Extract the (x, y) coordinate from the center of the cell holding the provided text.  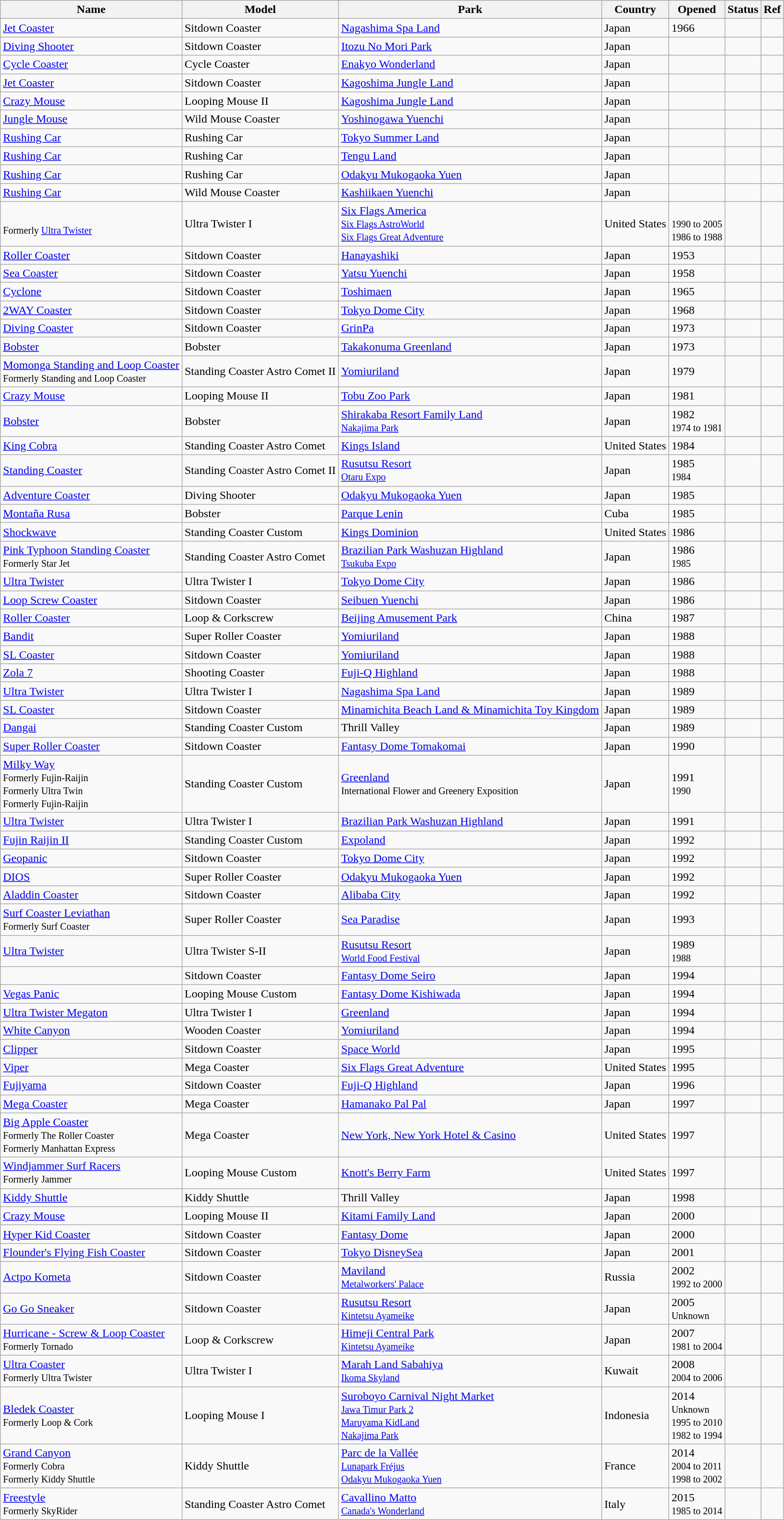
Kings Island (470, 446)
Rusutsu ResortOtaru Expo (470, 470)
Tokyo DisneySea (470, 1252)
China (635, 618)
Fantasy Dome Seiro (470, 976)
19911990 (697, 784)
Indonesia (635, 1415)
Six Flags Great Adventure (470, 1067)
Loop Screw Coaster (91, 599)
2014Unknown1995 to 20101982 to 1994 (697, 1415)
1965 (697, 292)
Wooden Coaster (260, 1031)
Parque Lenin (470, 513)
Diving Coaster (91, 328)
Viper (91, 1067)
Jungle Mouse (91, 119)
Bandit (91, 636)
1979 (697, 371)
Space World (470, 1049)
France (635, 1466)
Pink Typhoon Standing CoasterFormerly Star Jet (91, 557)
Kitami Family Land (470, 1216)
Milky WayFormerly Fujin-RaijinFormerly Ultra TwinFormerly Fujin-Raijin (91, 784)
Minamichita Beach Land & Minamichita Toy Kingdom (470, 710)
Standing Coaster (91, 470)
Alibaba City (470, 895)
Knott's Berry Farm (470, 1173)
Italy (635, 1504)
20151985 to 2014 (697, 1504)
Brazilian Park Washuzan Highland (470, 822)
Fujiyama (91, 1085)
Yatsu Yuenchi (470, 274)
19861985 (697, 557)
20142004 to 20111998 to 2002 (697, 1466)
Zola 7 (91, 673)
Toshimaen (470, 292)
1966 (697, 28)
1993 (697, 919)
Hurricane - Screw & Loop CoasterFormerly Tornado (91, 1340)
19821974 to 1981 (697, 421)
Parc de la ValléeLunapark FréjusOdakyu Mukogaoka Yuen (470, 1466)
Aladdin Coaster (91, 895)
Tobu Zoo Park (470, 396)
20071981 to 2004 (697, 1340)
Enakyo Wonderland (470, 64)
2001 (697, 1252)
1990 (697, 746)
New York, New York Hotel & Casino (470, 1135)
20021992 to 2000 (697, 1277)
Adventure Coaster (91, 495)
Kashiikaen Yuenchi (470, 192)
MavilandMetalworkers' Palace (470, 1277)
Six Flags AmericaSix Flags AstroWorldSix Flags Great Adventure (470, 224)
Big Apple CoasterFormerly The Roller CoasterFormerly Manhattan Express (91, 1135)
Geopanic (91, 858)
1998 (697, 1197)
Ultra CoasterFormerly Ultra Twister (91, 1371)
Fantasy Dome (470, 1234)
1991 (697, 822)
Flounder's Flying Fish Coaster (91, 1252)
Shockwave (91, 532)
Fujin Raijin II (91, 840)
Hamanako Pal Pal (470, 1104)
Ultra Twister Megaton (91, 1012)
Rusutsu ResortWorld Food Festival (470, 951)
Fantasy Dome Kishiwada (470, 994)
Looping Mouse I (260, 1415)
Surf Coaster LeviathanFormerly Surf Coaster (91, 919)
White Canyon (91, 1031)
Cavallino MattoCanada's Wonderland (470, 1504)
DIOS (91, 876)
Model (260, 10)
Bledek CoasterFormerly Loop & Cork (91, 1415)
Kuwait (635, 1371)
Cuba (635, 513)
Ref (772, 10)
Beijing Amusement Park (470, 618)
Ultra Twister S-II (260, 951)
Actpo Kometa (91, 1277)
Name (91, 10)
1990 to 20051986 to 1988 (697, 224)
Dangai (91, 728)
GreenlandInternational Flower and Greenery Exposition (470, 784)
1984 (697, 446)
Vegas Panic (91, 994)
20082004 to 2006 (697, 1371)
19851984 (697, 470)
Clipper (91, 1049)
Opened (697, 10)
Kings Dominion (470, 532)
1958 (697, 274)
Shooting Coaster (260, 673)
Sea Paradise (470, 919)
Fantasy Dome Tomakomai (470, 746)
Marah Land SabahiyaIkoma Skyland (470, 1371)
Windjammer Surf RacersFormerly Jammer (91, 1173)
Rusutsu ResortKintetsu Ayameike (470, 1308)
Go Go Sneaker (91, 1308)
Momonga Standing and Loop CoasterFormerly Standing and Loop Coaster (91, 371)
Hyper Kid Coaster (91, 1234)
Suroboyo Carnival Night MarketJawa Timur Park 2Maruyama KidLandNakajima Park (470, 1415)
GrinPa (470, 328)
Expoland (470, 840)
1953 (697, 255)
FreestyleFormerly SkyRider (91, 1504)
2005Unknown (697, 1308)
1981 (697, 396)
Sea Coaster (91, 274)
Tokyo Summer Land (470, 137)
Hanayashiki (470, 255)
1968 (697, 310)
1996 (697, 1085)
Yoshinogawa Yuenchi (470, 119)
Itozu No Mori Park (470, 46)
Status (743, 10)
Brazilian Park Washuzan HighlandTsukuba Expo (470, 557)
King Cobra (91, 446)
Russia (635, 1277)
Montaña Rusa (91, 513)
Country (635, 10)
Cyclone (91, 292)
Tengu Land (470, 156)
Park (470, 10)
19891988 (697, 951)
Formerly Ultra Twister (91, 224)
Himeji Central ParkKintetsu Ayameike (470, 1340)
Shirakaba Resort Family Land Nakajima Park (470, 421)
2WAY Coaster (91, 310)
Grand CanyonFormerly CobraFormerly Kiddy Shuttle (91, 1466)
Seibuen Yuenchi (470, 599)
Takakonuma Greenland (470, 347)
Greenland (470, 1012)
1987 (697, 618)
